Extract the (x, y) coordinate from the center of the cell holding the provided text.  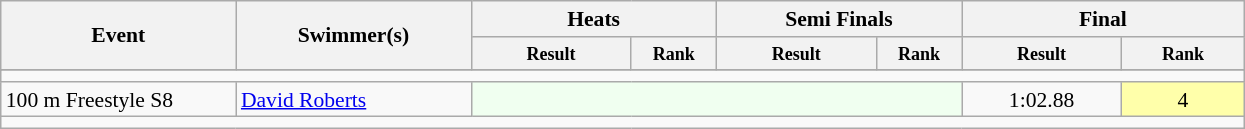
Semi Finals (838, 19)
David Roberts (354, 100)
Event (118, 36)
Heats (594, 19)
Swimmer(s) (354, 36)
1:02.88 (1042, 100)
100 m Freestyle S8 (118, 100)
4 (1184, 100)
Final (1104, 19)
